Provide the [X, Y] coordinate of the cell's center where the given text is located.  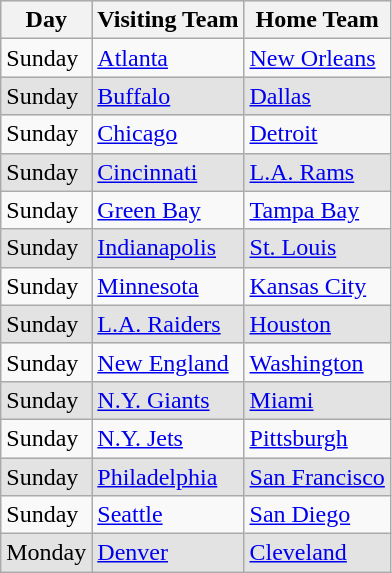
Dallas [317, 96]
Cincinnati [168, 172]
Miami [317, 400]
Monday [46, 553]
Indianapolis [168, 248]
San Francisco [317, 477]
Kansas City [317, 286]
Pittsburgh [317, 438]
Denver [168, 553]
N.Y. Jets [168, 438]
St. Louis [317, 248]
Day [46, 20]
Philadelphia [168, 477]
L.A. Rams [317, 172]
New England [168, 362]
Seattle [168, 515]
Minnesota [168, 286]
Visiting Team [168, 20]
Green Bay [168, 210]
Buffalo [168, 96]
San Diego [317, 515]
Detroit [317, 134]
Cleveland [317, 553]
Home Team [317, 20]
Washington [317, 362]
Houston [317, 324]
Chicago [168, 134]
N.Y. Giants [168, 400]
Tampa Bay [317, 210]
L.A. Raiders [168, 324]
New Orleans [317, 58]
Atlanta [168, 58]
